Determine the [x, y] coordinate at the center of the cell enclosing the given text.  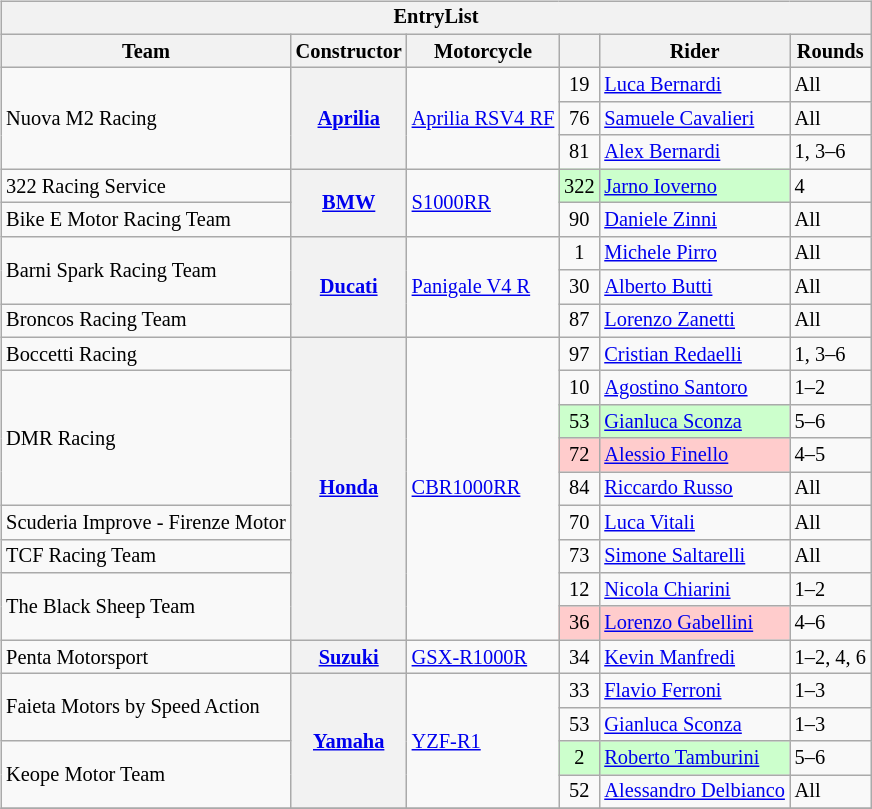
Riccardo Russo [694, 489]
322 Racing Service [146, 186]
Yamaha [349, 742]
97 [579, 354]
Boccetti Racing [146, 354]
81 [579, 152]
Team [146, 51]
Jarno Ioverno [694, 186]
Luca Vitali [694, 522]
36 [579, 623]
10 [579, 388]
Barni Spark Racing Team [146, 270]
52 [579, 792]
EntryList [436, 18]
Penta Motorsport [146, 657]
GSX-R1000R [483, 657]
Michele Pirro [694, 253]
Kevin Manfredi [694, 657]
322 [579, 186]
Faieta Motors by Speed Action [146, 708]
Keope Motor Team [146, 774]
Bike E Motor Racing Team [146, 220]
Suzuki [349, 657]
Aprilia [349, 118]
DMR Racing [146, 438]
70 [579, 522]
Alessandro Delbianco [694, 792]
BMW [349, 202]
Ducati [349, 286]
YZF-R1 [483, 742]
12 [579, 590]
Rounds [830, 51]
Rider [694, 51]
4 [830, 186]
Lorenzo Zanetti [694, 321]
Agostino Santoro [694, 388]
Constructor [349, 51]
S1000RR [483, 202]
Aprilia RSV4 RF [483, 118]
Samuele Cavalieri [694, 119]
Flavio Ferroni [694, 691]
84 [579, 489]
Daniele Zinni [694, 220]
4–6 [830, 623]
Lorenzo Gabellini [694, 623]
Scuderia Improve - Firenze Motor [146, 522]
Broncos Racing Team [146, 321]
CBR1000RR [483, 488]
1–2, 4, 6 [830, 657]
34 [579, 657]
Nuova M2 Racing [146, 118]
90 [579, 220]
30 [579, 287]
Alessio Finello [694, 455]
87 [579, 321]
76 [579, 119]
Alberto Butti [694, 287]
4–5 [830, 455]
Motorcycle [483, 51]
Simone Saltarelli [694, 556]
Cristian Redaelli [694, 354]
2 [579, 758]
Panigale V4 R [483, 286]
Alex Bernardi [694, 152]
1 [579, 253]
TCF Racing Team [146, 556]
19 [579, 85]
Luca Bernardi [694, 85]
Roberto Tamburini [694, 758]
33 [579, 691]
Honda [349, 488]
The Black Sheep Team [146, 606]
73 [579, 556]
72 [579, 455]
Nicola Chiarini [694, 590]
